Search for the cell housing the specified text and yield its [x, y] center coordinate. 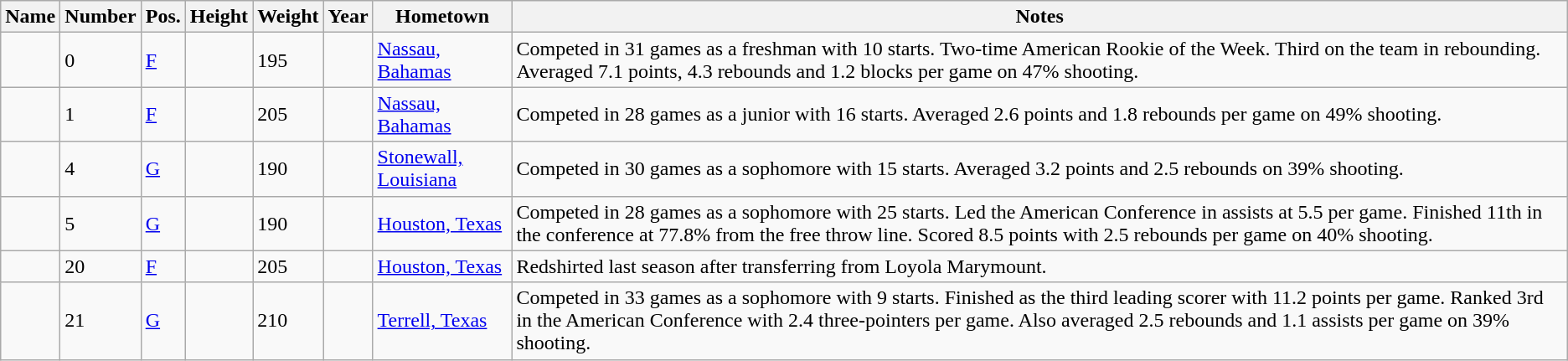
Year [348, 17]
Terrell, Texas [442, 321]
Competed in 30 games as a sophomore with 15 starts. Averaged 3.2 points and 2.5 rebounds on 39% shooting. [1039, 169]
0 [101, 60]
Redshirted last season after transferring from Loyola Marymount. [1039, 266]
195 [288, 60]
210 [288, 321]
Notes [1039, 17]
Competed in 28 games as a junior with 16 starts. Averaged 2.6 points and 1.8 rebounds per game on 49% shooting. [1039, 114]
Hometown [442, 17]
Weight [288, 17]
5 [101, 223]
1 [101, 114]
Height [219, 17]
Stonewall, Louisiana [442, 169]
Pos. [162, 17]
20 [101, 266]
21 [101, 321]
Name [30, 17]
4 [101, 169]
Number [101, 17]
